Provide the (x, y) coordinate of the cell's center where the given text is located.  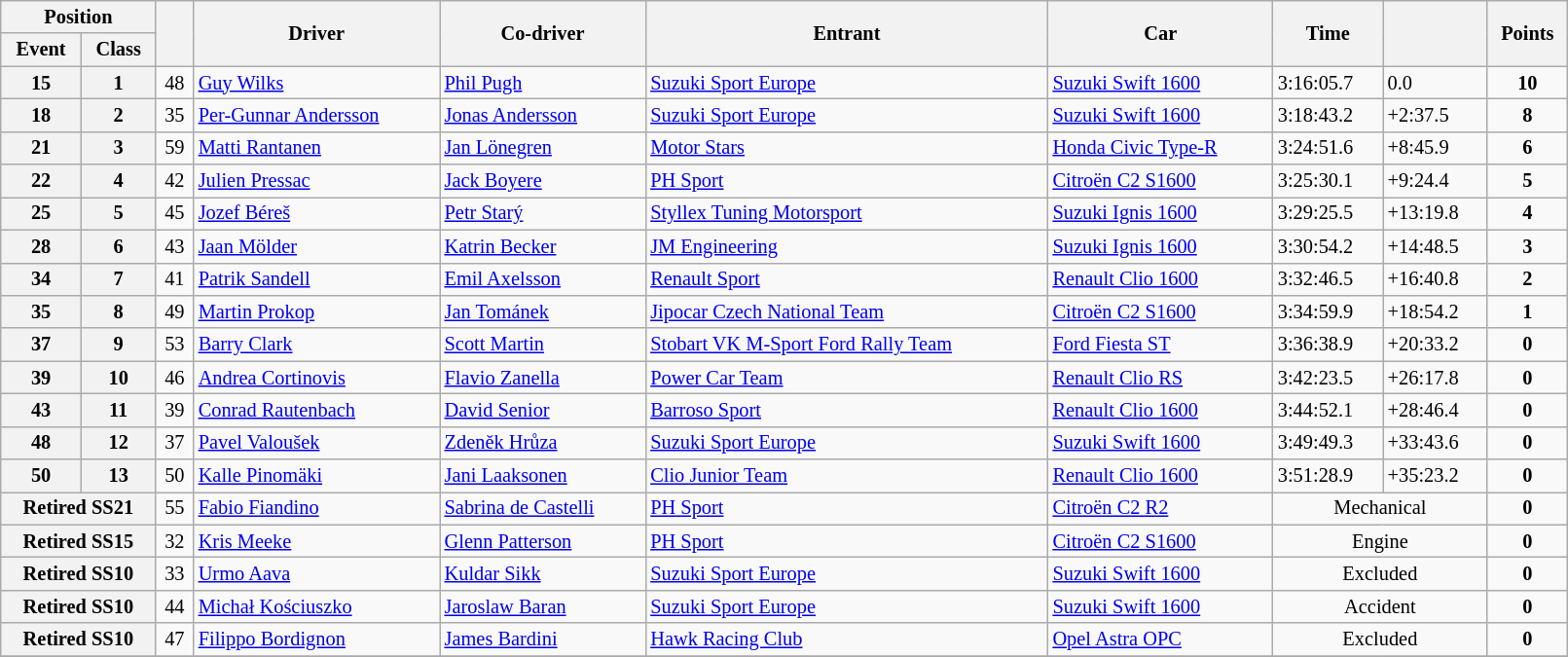
3:29:25.5 (1328, 213)
Kalle Pinomäki (317, 476)
Jan Tománek (543, 311)
James Bardini (543, 639)
18 (41, 115)
Clio Junior Team (847, 476)
9 (119, 345)
Conrad Rautenbach (317, 410)
55 (175, 508)
Barroso Sport (847, 410)
44 (175, 606)
Glenn Patterson (543, 541)
3:44:52.1 (1328, 410)
3:34:59.9 (1328, 311)
Driver (317, 33)
3:18:43.2 (1328, 115)
3:36:38.9 (1328, 345)
Retired SS21 (78, 508)
Kris Meeke (317, 541)
+8:45.9 (1435, 148)
Jonas Andersson (543, 115)
Class (119, 50)
Engine (1380, 541)
3:24:51.6 (1328, 148)
12 (119, 443)
Jaan Mölder (317, 246)
Jipocar Czech National Team (847, 311)
Styllex Tuning Motorsport (847, 213)
Citroën C2 R2 (1160, 508)
Julien Pressac (317, 181)
+28:46.4 (1435, 410)
Urmo Aava (317, 573)
Filippo Bordignon (317, 639)
Mechanical (1380, 508)
Event (41, 50)
Fabio Fiandino (317, 508)
Ford Fiesta ST (1160, 345)
+2:37.5 (1435, 115)
Points (1528, 33)
Martin Prokop (317, 311)
Emil Axelsson (543, 279)
Jani Laaksonen (543, 476)
Per-Gunnar Andersson (317, 115)
Kuldar Sikk (543, 573)
Katrin Becker (543, 246)
Opel Astra OPC (1160, 639)
Jack Boyere (543, 181)
Co-driver (543, 33)
49 (175, 311)
Patrik Sandell (317, 279)
+26:17.8 (1435, 378)
21 (41, 148)
Renault Sport (847, 279)
34 (41, 279)
3:30:54.2 (1328, 246)
+13:19.8 (1435, 213)
Phil Pugh (543, 83)
42 (175, 181)
3:16:05.7 (1328, 83)
Sabrina de Castelli (543, 508)
Matti Rantanen (317, 148)
Scott Martin (543, 345)
3:42:23.5 (1328, 378)
3:32:46.5 (1328, 279)
3:25:30.1 (1328, 181)
Guy Wilks (317, 83)
Position (78, 17)
Jan Lönegren (543, 148)
46 (175, 378)
Time (1328, 33)
Retired SS15 (78, 541)
Car (1160, 33)
22 (41, 181)
Hawk Racing Club (847, 639)
Flavio Zanella (543, 378)
Honda Civic Type-R (1160, 148)
Renault Clio RS (1160, 378)
Jozef Béreš (317, 213)
Motor Stars (847, 148)
Barry Clark (317, 345)
Accident (1380, 606)
Jaroslaw Baran (543, 606)
Entrant (847, 33)
Stobart VK M-Sport Ford Rally Team (847, 345)
Power Car Team (847, 378)
+20:33.2 (1435, 345)
7 (119, 279)
David Senior (543, 410)
+9:24.4 (1435, 181)
Andrea Cortinovis (317, 378)
3:51:28.9 (1328, 476)
+35:23.2 (1435, 476)
0.0 (1435, 83)
Zdeněk Hrůza (543, 443)
45 (175, 213)
+16:40.8 (1435, 279)
47 (175, 639)
+14:48.5 (1435, 246)
11 (119, 410)
Michał Kościuszko (317, 606)
32 (175, 541)
53 (175, 345)
JM Engineering (847, 246)
+18:54.2 (1435, 311)
41 (175, 279)
33 (175, 573)
3:49:49.3 (1328, 443)
Pavel Valoušek (317, 443)
+33:43.6 (1435, 443)
59 (175, 148)
13 (119, 476)
25 (41, 213)
Petr Starý (543, 213)
15 (41, 83)
28 (41, 246)
